Output the [X, Y] coordinate of the center of the cell containing the given text.  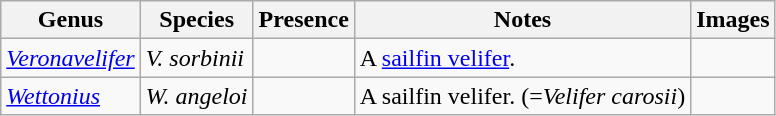
Notes [522, 20]
V. sorbinii [196, 58]
Genus [70, 20]
Wettonius [70, 96]
Veronavelifer [70, 58]
A sailfin velifer. (=Velifer carosii) [522, 96]
Presence [304, 20]
Images [733, 20]
Species [196, 20]
A sailfin velifer. [522, 58]
W. angeloi [196, 96]
